Determine the [X, Y] coordinate at the center of the cell enclosing the given text.  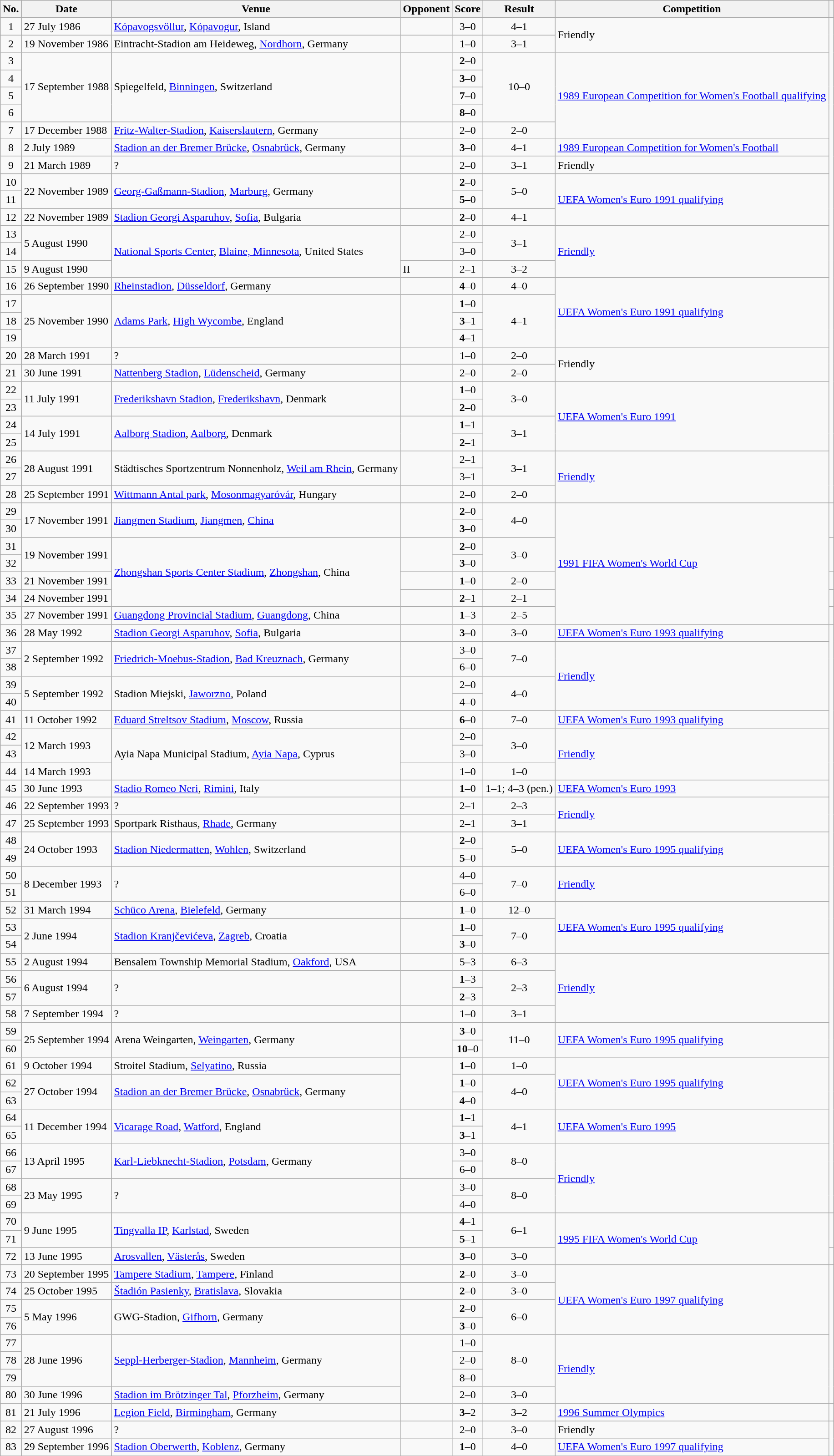
45 [11, 789]
23 [11, 407]
33 [11, 581]
39 [11, 685]
68 [11, 1187]
13 [11, 234]
13 June 1995 [66, 1256]
32 [11, 563]
25 September 1994 [66, 1040]
Arena Weingarten, Weingarten, Germany [256, 1040]
17 November 1991 [66, 520]
72 [11, 1256]
17 [11, 304]
61 [11, 1066]
15 [11, 269]
1 [11, 26]
Spiegelfeld, Binningen, Switzerland [256, 87]
Score [468, 9]
30 June 1991 [66, 373]
22 September 1993 [66, 806]
25 October 1995 [66, 1291]
16 [11, 286]
6–3 [519, 962]
6–1 [519, 1230]
5 May 1996 [66, 1317]
49 [11, 858]
9 October 1994 [66, 1066]
11 October 1992 [66, 719]
Wittmann Antal park, Mosonmagyaróvár, Hungary [256, 494]
10 [11, 182]
48 [11, 841]
Friedrich-Moebus-Stadion, Bad Kreuznach, Germany [256, 659]
Aalborg Stadion, Aalborg, Denmark [256, 433]
80 [11, 1395]
5 [11, 96]
9 [11, 165]
19 November 1991 [66, 555]
Karl-Liebknecht-Stadion, Potsdam, Germany [256, 1161]
69 [11, 1204]
12 [11, 217]
25 September 1993 [66, 823]
20 September 1995 [66, 1273]
29 September 1996 [66, 1447]
Stadion Miejski, Jaworzno, Poland [256, 693]
81 [11, 1412]
9 June 1995 [66, 1230]
78 [11, 1360]
24 October 1993 [66, 849]
62 [11, 1083]
Arosvallen, Västerås, Sweden [256, 1256]
21 March 1989 [66, 165]
6 [11, 113]
3 [11, 61]
4 [11, 78]
Eduard Streltsov Stadium, Moscow, Russia [256, 719]
Georg-Gaßmann-Stadion, Marburg, Germany [256, 191]
UEFA Women's Euro 1993 [692, 789]
Nattenberg Stadion, Lüdenscheid, Germany [256, 373]
59 [11, 1031]
9 August 1990 [66, 269]
28 March 1991 [66, 355]
11 [11, 199]
24 [11, 425]
44 [11, 771]
52 [11, 910]
60 [11, 1048]
67 [11, 1170]
Venue [256, 9]
Štadión Pasienky, Bratislava, Slovakia [256, 1291]
27 November 1991 [66, 615]
50 [11, 875]
22 [11, 390]
11 July 1991 [66, 399]
18 [11, 321]
25 November 1990 [66, 321]
29 [11, 512]
Competition [692, 9]
65 [11, 1135]
5–1 [468, 1239]
76 [11, 1326]
Jiangmen Stadium, Jiangmen, China [256, 520]
Stroitel Stadium, Selyatino, Russia [256, 1066]
28 May 1992 [66, 633]
28 June 1996 [66, 1360]
UEFA Women's Euro 1991 [692, 416]
30 [11, 529]
11–0 [519, 1040]
1–1; 4–3 (pen.) [519, 789]
27 October 1994 [66, 1092]
8 December 1993 [66, 884]
21 November 1991 [66, 581]
Sportpark Risthaus, Rhade, Germany [256, 823]
31 [11, 546]
46 [11, 806]
5 August 1990 [66, 243]
7 [11, 130]
Stadion im Brötzinger Tal, Pforzheim, Germany [256, 1395]
17 September 1988 [66, 87]
58 [11, 1014]
GWG-Stadion, Gifhorn, Germany [256, 1317]
Stadion Niedermatten, Wohlen, Switzerland [256, 849]
71 [11, 1239]
Date [66, 9]
56 [11, 979]
30 June 1993 [66, 789]
Ayia Napa Municipal Stadium, Ayia Napa, Cyprus [256, 754]
42 [11, 736]
79 [11, 1378]
14 March 1993 [66, 771]
Kópavogsvöllur, Kópavogur, Island [256, 26]
19 [11, 338]
21 [11, 373]
National Sports Center, Blaine, Minnesota, United States [256, 252]
27 [11, 477]
8 [11, 147]
43 [11, 754]
7 September 1994 [66, 1014]
Legion Field, Birmingham, Germany [256, 1412]
38 [11, 667]
19 November 1986 [66, 44]
11 December 1994 [66, 1126]
1995 FIFA Women's World Cup [692, 1239]
54 [11, 944]
70 [11, 1222]
12 March 1993 [66, 745]
55 [11, 962]
Zhongshan Sports Center Stadium, Zhongshan, China [256, 572]
2 [11, 44]
13 April 1995 [66, 1161]
Eintracht-Stadion am Heideweg, Nordhorn, Germany [256, 44]
64 [11, 1118]
1989 European Competition for Women's Football [692, 147]
83 [11, 1447]
74 [11, 1291]
34 [11, 598]
Stadion Kranjčevićeva, Zagreb, Croatia [256, 936]
23 May 1995 [66, 1196]
Adams Park, High Wycombe, England [256, 321]
31 March 1994 [66, 910]
47 [11, 823]
28 August 1991 [66, 468]
5–3 [468, 962]
Tampere Stadium, Tampere, Finland [256, 1273]
27 July 1986 [66, 26]
II [426, 269]
20 [11, 355]
25 September 1991 [66, 494]
14 [11, 252]
12–0 [519, 910]
2–5 [519, 615]
82 [11, 1430]
Guangdong Provincial Stadium, Guangdong, China [256, 615]
51 [11, 893]
Result [519, 9]
35 [11, 615]
Tingvalla IP, Karlstad, Sweden [256, 1230]
37 [11, 650]
1991 FIFA Women's World Cup [692, 563]
53 [11, 927]
26 September 1990 [66, 286]
41 [11, 719]
57 [11, 996]
5 September 1992 [66, 693]
1989 European Competition for Women's Football qualifying [692, 96]
77 [11, 1343]
14 July 1991 [66, 433]
26 [11, 459]
Seppl-Herberger-Stadion, Mannheim, Germany [256, 1360]
Bensalem Township Memorial Stadium, Oakford, USA [256, 962]
No. [11, 9]
2 August 1994 [66, 962]
75 [11, 1308]
40 [11, 702]
2 September 1992 [66, 659]
17 December 1988 [66, 130]
Städtisches Sportzentrum Nonnenholz, Weil am Rhein, Germany [256, 468]
27 August 1996 [66, 1430]
28 [11, 494]
2 July 1989 [66, 147]
UEFA Women's Euro 1995 [692, 1126]
36 [11, 633]
Rheinstadion, Düsseldorf, Germany [256, 286]
6 August 1994 [66, 988]
21 July 1996 [66, 1412]
73 [11, 1273]
Fritz-Walter-Stadion, Kaiserslautern, Germany [256, 130]
Vicarage Road, Watford, England [256, 1126]
30 June 1996 [66, 1395]
25 [11, 442]
24 November 1991 [66, 598]
Frederikshavn Stadion, Frederikshavn, Denmark [256, 399]
Opponent [426, 9]
Stadion Oberwerth, Koblenz, Germany [256, 1447]
Stadio Romeo Neri, Rimini, Italy [256, 789]
Schüco Arena, Bielefeld, Germany [256, 910]
2 June 1994 [66, 936]
66 [11, 1152]
63 [11, 1101]
1996 Summer Olympics [692, 1412]
